Output the (x, y) coordinate of the center of the cell containing the given text.  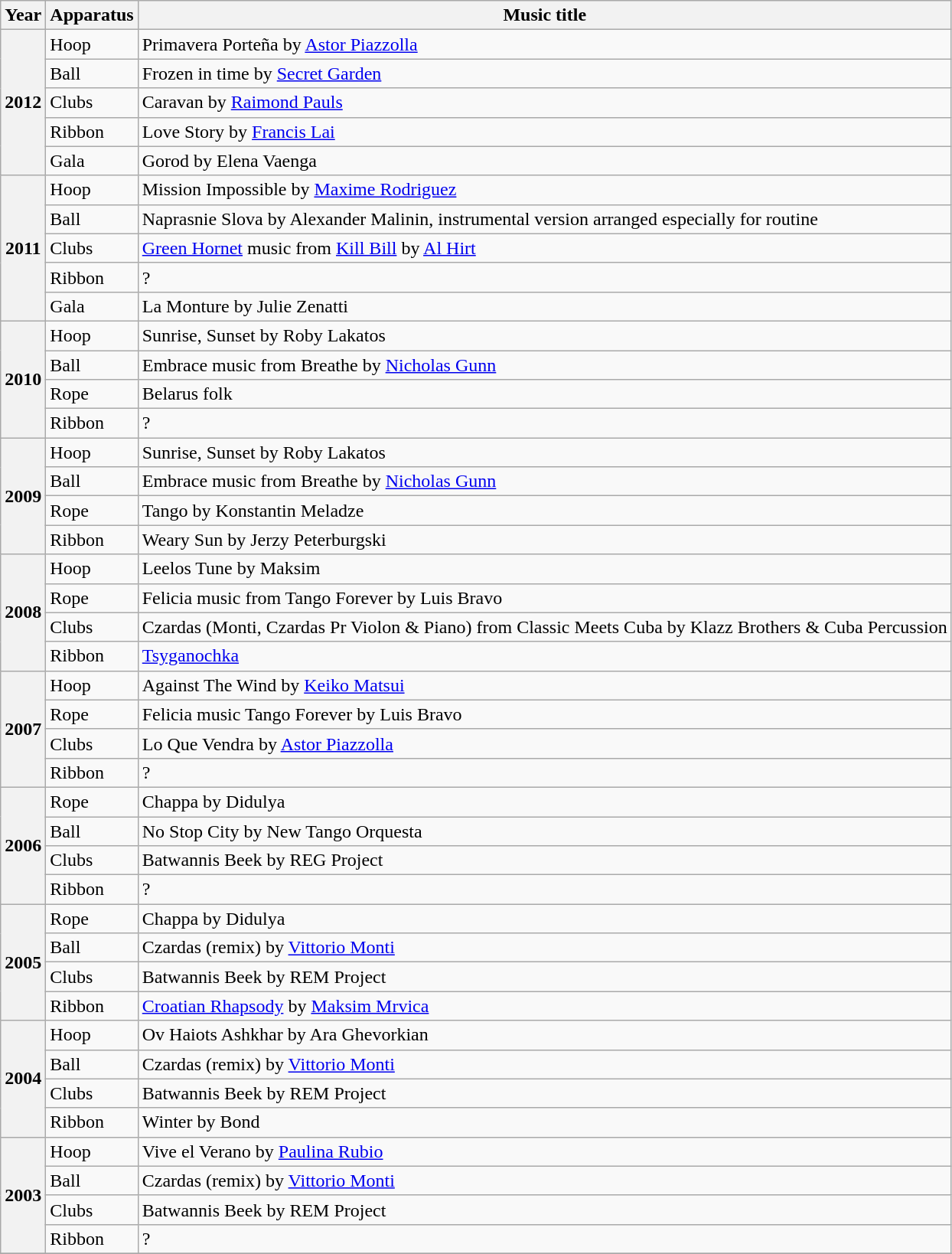
2003 (23, 1195)
2007 (23, 729)
Winter by Bond (545, 1122)
Felicia music Tango Forever by Luis Bravo (545, 714)
Felicia music from Tango Forever by Luis Bravo (545, 598)
Croatian Rhapsody by Maksim Mrvica (545, 1006)
2005 (23, 962)
Apparatus (92, 15)
Vive el Verano by Paulina Rubio (545, 1151)
2004 (23, 1079)
Caravan by Raimond Pauls (545, 103)
Tango by Konstantin Meladze (545, 511)
Love Story by Francis Lai (545, 132)
Leelos Tune by Maksim (545, 569)
Ov Haiots Ashkhar by Ara Ghevorkian (545, 1035)
2012 (23, 103)
Against The Wind by Keiko Matsui (545, 685)
Lo Que Vendra by Astor Piazzolla (545, 743)
Czardas (Monti, Czardas Pr Violon & Piano) from Classic Meets Cuba by Klazz Brothers & Cuba Percussion (545, 627)
Primavera Porteña by Astor Piazzolla (545, 44)
2009 (23, 496)
Frozen in time by Secret Garden (545, 73)
2008 (23, 612)
No Stop City by New Tango Orquesta (545, 831)
Gorod by Elena Vaenga (545, 161)
Mission Impossible by Maxime Rodriguez (545, 190)
2006 (23, 845)
Belarus folk (545, 394)
2011 (23, 248)
Weary Sun by Jerzy Peterburgski (545, 540)
Year (23, 15)
Music title (545, 15)
La Monture by Julie Zenatti (545, 306)
Tsyganochka (545, 656)
Naprasnie Slova by Alexander Malinin, instrumental version arranged especially for routine (545, 219)
Batwannis Beek by REG Project (545, 860)
Green Hornet music from Kill Bill by Al Hirt (545, 248)
2010 (23, 379)
